Find where the given text appears and provide that cell's center as [x, y] coordinate. 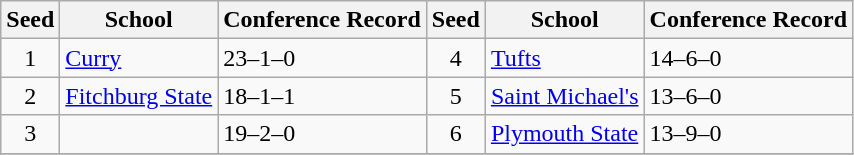
1 [30, 58]
13–6–0 [748, 96]
19–2–0 [322, 134]
Fitchburg State [139, 96]
2 [30, 96]
14–6–0 [748, 58]
Plymouth State [564, 134]
3 [30, 134]
4 [456, 58]
13–9–0 [748, 134]
6 [456, 134]
18–1–1 [322, 96]
5 [456, 96]
23–1–0 [322, 58]
Saint Michael's [564, 96]
Curry [139, 58]
Tufts [564, 58]
